Identify which cell holds the provided text, then report its [x, y] central coordinate. 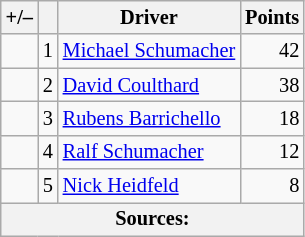
Points [272, 17]
Rubens Barrichello [149, 118]
42 [272, 51]
5 [48, 186]
David Coulthard [149, 85]
Nick Heidfeld [149, 186]
18 [272, 118]
2 [48, 85]
38 [272, 85]
Sources: [152, 219]
Driver [149, 17]
3 [48, 118]
Ralf Schumacher [149, 152]
Michael Schumacher [149, 51]
4 [48, 152]
8 [272, 186]
+/– [20, 17]
1 [48, 51]
12 [272, 152]
